Pinpoint the cell where the given text exists, returning its (X, Y) midpoint coordinate. 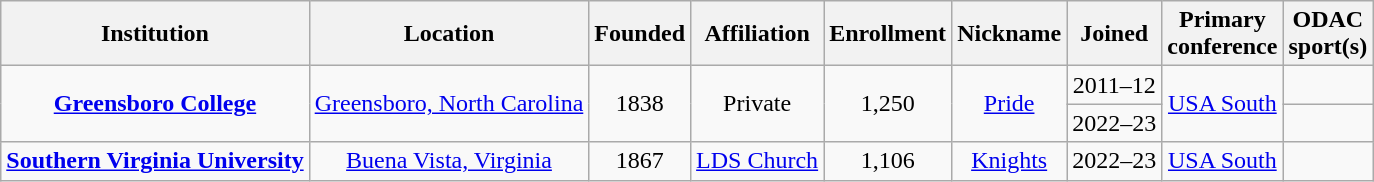
Affiliation (758, 34)
2011–12 (1114, 85)
Nickname (1010, 34)
Private (758, 104)
Joined (1114, 34)
Greensboro, North Carolina (449, 104)
1,106 (888, 161)
Enrollment (888, 34)
LDS Church (758, 161)
ODACsport(s) (1328, 34)
Pride (1010, 104)
Primaryconference (1222, 34)
Institution (155, 34)
Founded (640, 34)
1867 (640, 161)
Knights (1010, 161)
Buena Vista, Virginia (449, 161)
Location (449, 34)
Greensboro College (155, 104)
1,250 (888, 104)
Southern Virginia University (155, 161)
1838 (640, 104)
